Return (x, y) of the center of cell containing provided text 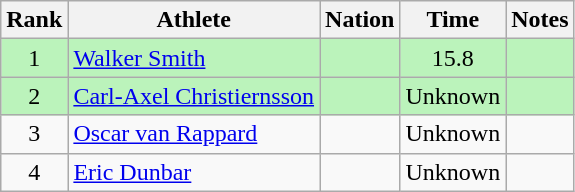
4 (34, 172)
Oscar van Rappard (194, 134)
Nation (360, 20)
1 (34, 58)
Notes (540, 20)
15.8 (453, 58)
Eric Dunbar (194, 172)
Athlete (194, 20)
Carl-Axel Christiernsson (194, 96)
Walker Smith (194, 58)
2 (34, 96)
Rank (34, 20)
Time (453, 20)
3 (34, 134)
